Determine the [x, y] coordinate at the center of the cell enclosing the given text.  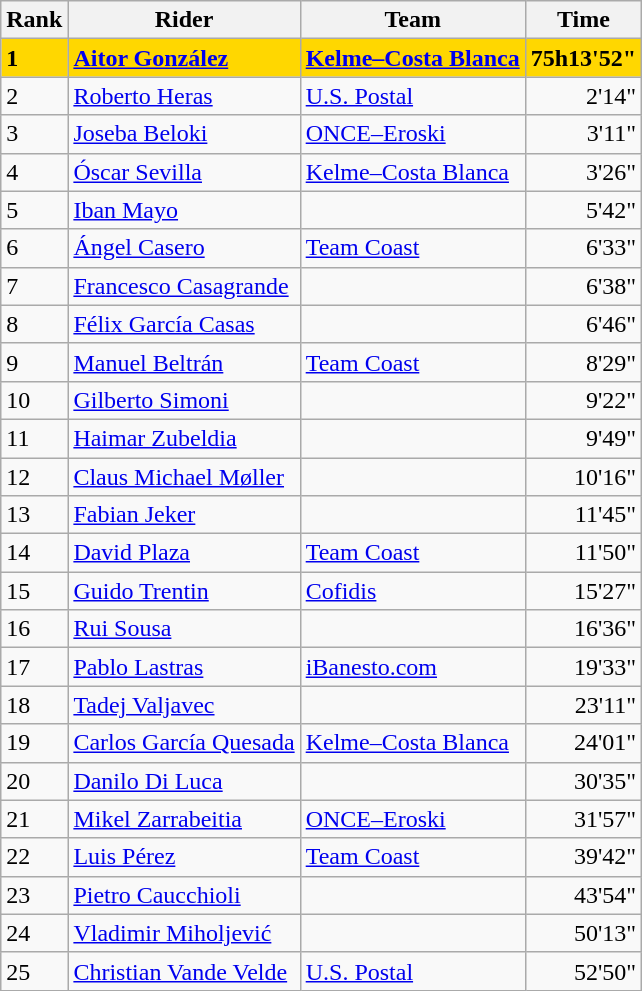
17 [34, 667]
3 [34, 134]
Cofidis [412, 591]
43'54" [583, 895]
Rank [34, 20]
23 [34, 895]
21 [34, 819]
19 [34, 743]
8 [34, 324]
Óscar Sevilla [184, 172]
30'35" [583, 781]
6'46" [583, 324]
23'11" [583, 705]
24'01" [583, 743]
16 [34, 629]
11'50" [583, 553]
6 [34, 248]
13 [34, 515]
3'26" [583, 172]
Guido Trentin [184, 591]
David Plaza [184, 553]
Aitor González [184, 58]
Luis Pérez [184, 857]
Haimar Zubeldia [184, 438]
Pietro Caucchioli [184, 895]
Manuel Beltrán [184, 362]
Danilo Di Luca [184, 781]
Tadej Valjavec [184, 705]
7 [34, 286]
10'16" [583, 477]
16'36" [583, 629]
31'57" [583, 819]
15 [34, 591]
1 [34, 58]
15'27" [583, 591]
iBanesto.com [412, 667]
12 [34, 477]
Rider [184, 20]
Roberto Heras [184, 96]
50'13" [583, 933]
Mikel Zarrabeitia [184, 819]
Ángel Casero [184, 248]
Carlos García Quesada [184, 743]
Félix García Casas [184, 324]
2 [34, 96]
9'49" [583, 438]
5'42" [583, 210]
8'29" [583, 362]
24 [34, 933]
6'38" [583, 286]
Fabian Jeker [184, 515]
75h13'52" [583, 58]
5 [34, 210]
18 [34, 705]
Gilberto Simoni [184, 400]
22 [34, 857]
Claus Michael Møller [184, 477]
25 [34, 971]
9 [34, 362]
Pablo Lastras [184, 667]
Team [412, 20]
14 [34, 553]
11'45" [583, 515]
39'42" [583, 857]
11 [34, 438]
10 [34, 400]
Rui Sousa [184, 629]
6'33" [583, 248]
Iban Mayo [184, 210]
52'50" [583, 971]
Vladimir Miholjević [184, 933]
4 [34, 172]
3'11" [583, 134]
19'33" [583, 667]
20 [34, 781]
9'22" [583, 400]
Francesco Casagrande [184, 286]
Joseba Beloki [184, 134]
2'14" [583, 96]
Time [583, 20]
Christian Vande Velde [184, 971]
